For the text-containing cell, return its midpoint in [x, y] coordinate format. 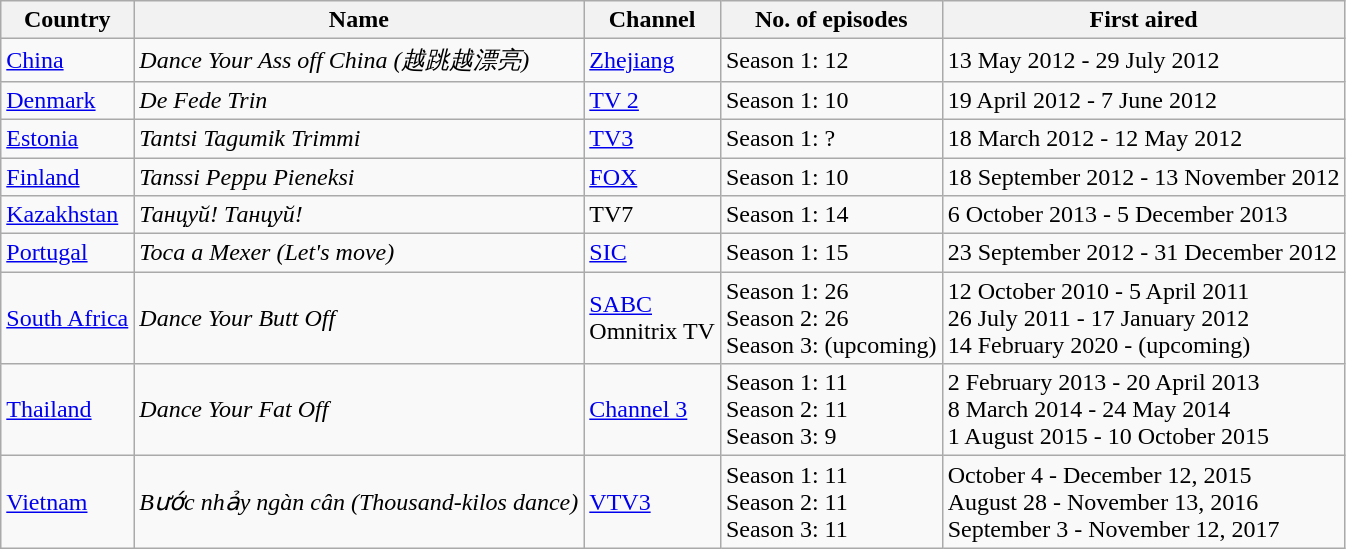
No. of episodes [831, 20]
First aired [1144, 20]
Kazakhstan [68, 215]
Channel 3 [652, 410]
Portugal [68, 253]
2 February 2013 - 20 April 20138 March 2014 - 24 May 20141 August 2015 - 10 October 2015 [1144, 410]
13 May 2012 - 29 July 2012 [1144, 60]
Season 1: 11Season 2: 11Season 3: 9 [831, 410]
12 October 2010 - 5 April 2011 26 July 2011 - 17 January 2012 14 February 2020 - (upcoming) [1144, 318]
Season 1: 15 [831, 253]
19 April 2012 - 7 June 2012 [1144, 100]
Season 1: 12 [831, 60]
Estonia [68, 138]
TV 2 [652, 100]
October 4 - December 12, 2015August 28 - November 13, 2016September 3 - November 12, 2017 [1144, 502]
Tantsi Tagumik Trimmi [359, 138]
Season 1: 14 [831, 215]
Dance Your Butt Off [359, 318]
TV7 [652, 215]
VTV3 [652, 502]
Name [359, 20]
Finland [68, 177]
South Africa [68, 318]
Season 1: 26 Season 2: 26 Season 3: (upcoming) [831, 318]
Channel [652, 20]
SABC Omnitrix TV [652, 318]
23 September 2012 - 31 December 2012 [1144, 253]
Vietnam [68, 502]
Toca a Mexer (Let's move) [359, 253]
Thailand [68, 410]
Dance Your Ass off China (越跳越漂亮) [359, 60]
Bước nhảy ngàn cân (Thousand-kilos dance) [359, 502]
18 September 2012 - 13 November 2012 [1144, 177]
De Fede Trin [359, 100]
Denmark [68, 100]
Season 1: ? [831, 138]
6 October 2013 - 5 December 2013 [1144, 215]
SIC [652, 253]
Танцуй! Танцуй! [359, 215]
China [68, 60]
Season 1: 11Season 2: 11 Season 3: 11 [831, 502]
FOX [652, 177]
Dance Your Fat Off [359, 410]
Zhejiang [652, 60]
Tanssi Peppu Pieneksi [359, 177]
18 March 2012 - 12 May 2012 [1144, 138]
TV3 [652, 138]
Country [68, 20]
